Return (x, y) of the center of cell containing provided text 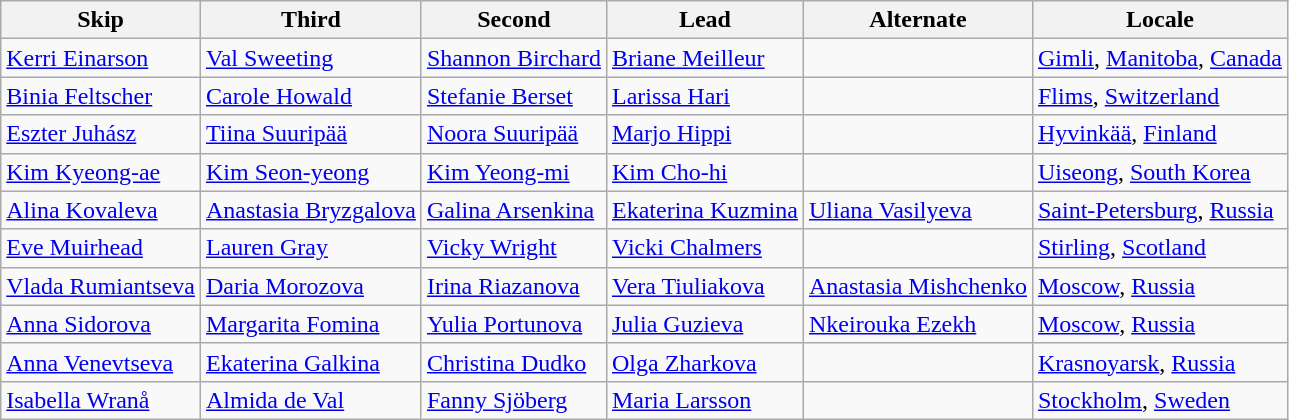
Anastasia Mishchenko (918, 286)
Anna Sidorova (101, 324)
Anastasia Bryzgalova (310, 210)
Krasnoyarsk, Russia (1160, 362)
Eve Muirhead (101, 248)
Uliana Vasilyeva (918, 210)
Lauren Gray (310, 248)
Stirling, Scotland (1160, 248)
Stefanie Berset (514, 96)
Yulia Portunova (514, 324)
Kim Kyeong-ae (101, 172)
Flims, Switzerland (1160, 96)
Larissa Hari (704, 96)
Ekaterina Galkina (310, 362)
Fanny Sjöberg (514, 400)
Carole Howald (310, 96)
Gimli, Manitoba, Canada (1160, 58)
Alternate (918, 20)
Marjo Hippi (704, 134)
Vlada Rumiantseva (101, 286)
Margarita Fomina (310, 324)
Third (310, 20)
Tiina Suuripää (310, 134)
Alina Kovaleva (101, 210)
Noora Suuripää (514, 134)
Vicki Chalmers (704, 248)
Vicky Wright (514, 248)
Eszter Juhász (101, 134)
Lead (704, 20)
Second (514, 20)
Saint-Petersburg, Russia (1160, 210)
Irina Riazanova (514, 286)
Shannon Birchard (514, 58)
Kerri Einarson (101, 58)
Christina Dudko (514, 362)
Daria Morozova (310, 286)
Maria Larsson (704, 400)
Uiseong, South Korea (1160, 172)
Anna Venevtseva (101, 362)
Skip (101, 20)
Val Sweeting (310, 58)
Hyvinkää, Finland (1160, 134)
Julia Guzieva (704, 324)
Ekaterina Kuzmina (704, 210)
Galina Arsenkina (514, 210)
Isabella Wranå (101, 400)
Kim Yeong-mi (514, 172)
Almida de Val (310, 400)
Briane Meilleur (704, 58)
Kim Seon-yeong (310, 172)
Locale (1160, 20)
Binia Feltscher (101, 96)
Olga Zharkova (704, 362)
Kim Cho-hi (704, 172)
Nkeirouka Ezekh (918, 324)
Stockholm, Sweden (1160, 400)
Vera Tiuliakova (704, 286)
